From the cell containing the given text, extract its center point as (X, Y) coordinate. 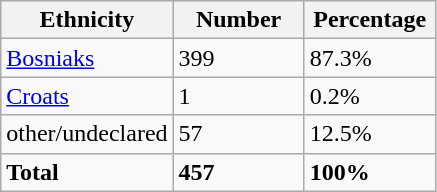
1 (238, 96)
100% (370, 172)
87.3% (370, 58)
Percentage (370, 20)
Croats (87, 96)
0.2% (370, 96)
Bosniaks (87, 58)
12.5% (370, 134)
399 (238, 58)
457 (238, 172)
57 (238, 134)
Total (87, 172)
other/undeclared (87, 134)
Ethnicity (87, 20)
Number (238, 20)
